Find where the given text appears and provide that cell's center as (x, y) coordinate. 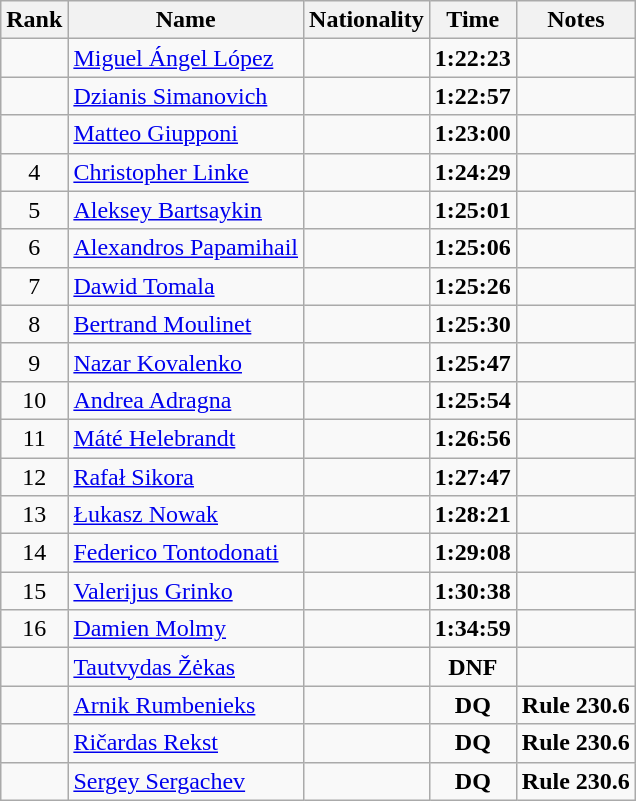
9 (34, 362)
Andrea Adragna (186, 400)
16 (34, 629)
14 (34, 553)
Nationality (367, 20)
15 (34, 591)
1:28:21 (472, 515)
1:24:29 (472, 172)
6 (34, 248)
13 (34, 515)
Federico Tontodonati (186, 553)
Matteo Giupponi (186, 134)
Alexandros Papamihail (186, 248)
Sergey Sergachev (186, 781)
Christopher Linke (186, 172)
Notes (576, 20)
11 (34, 438)
1:25:54 (472, 400)
12 (34, 477)
7 (34, 286)
1:25:47 (472, 362)
1:26:56 (472, 438)
DNF (472, 667)
Rafał Sikora (186, 477)
Łukasz Nowak (186, 515)
5 (34, 210)
Damien Molmy (186, 629)
4 (34, 172)
10 (34, 400)
1:30:38 (472, 591)
Rank (34, 20)
1:22:57 (472, 96)
Máté Helebrandt (186, 438)
Arnik Rumbenieks (186, 705)
Name (186, 20)
Time (472, 20)
Nazar Kovalenko (186, 362)
Bertrand Moulinet (186, 324)
Dzianis Simanovich (186, 96)
8 (34, 324)
1:22:23 (472, 58)
1:27:47 (472, 477)
Miguel Ángel López (186, 58)
1:25:30 (472, 324)
1:25:06 (472, 248)
1:23:00 (472, 134)
Valerijus Grinko (186, 591)
Aleksey Bartsaykin (186, 210)
1:25:01 (472, 210)
1:34:59 (472, 629)
Dawid Tomala (186, 286)
Tautvydas Žėkas (186, 667)
1:25:26 (472, 286)
1:29:08 (472, 553)
Ričardas Rekst (186, 743)
